Provide the (x, y) coordinate of the cell's center where the given text is located.  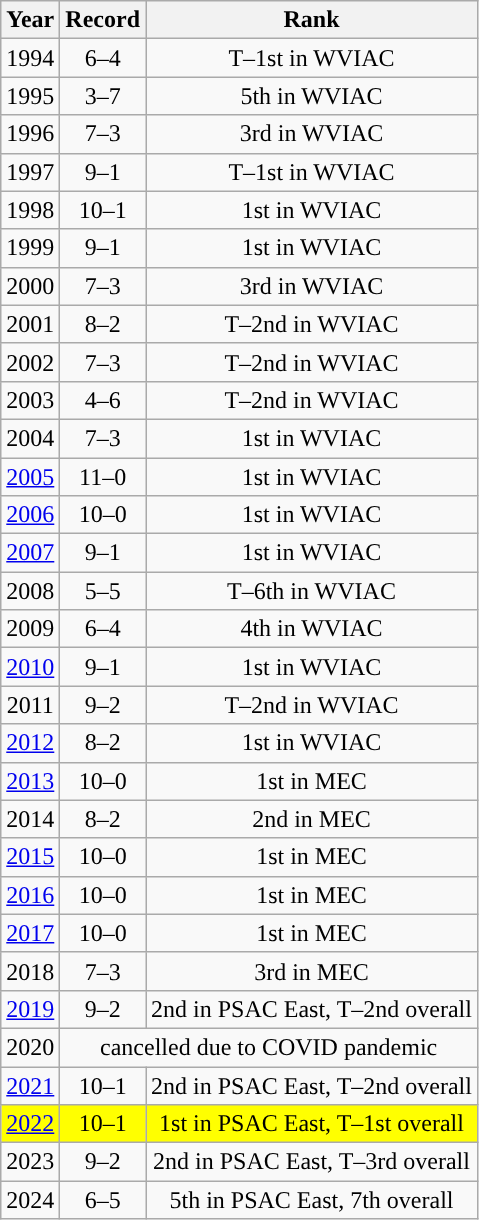
2nd in MEC (312, 819)
2011 (30, 705)
5th in PSAC East, 7th overall (312, 1200)
2024 (30, 1200)
T–6th in WVIAC (312, 591)
6–5 (103, 1200)
2009 (30, 629)
2010 (30, 667)
4th in WVIAC (312, 629)
1st in PSAC East, T–1st overall (312, 1124)
5–5 (103, 591)
2000 (30, 286)
3–7 (103, 96)
4–6 (103, 400)
2016 (30, 895)
2021 (30, 1085)
1997 (30, 172)
1998 (30, 210)
2005 (30, 477)
Record (103, 20)
2018 (30, 971)
3rd in MEC (312, 971)
2022 (30, 1124)
2001 (30, 324)
2020 (30, 1047)
2nd in PSAC East, T–3rd overall (312, 1162)
2006 (30, 515)
2008 (30, 591)
2002 (30, 362)
1996 (30, 134)
2004 (30, 438)
1994 (30, 58)
2019 (30, 1009)
2003 (30, 400)
Year (30, 20)
2007 (30, 553)
2015 (30, 857)
11–0 (103, 477)
2013 (30, 781)
Rank (312, 20)
2012 (30, 743)
1999 (30, 248)
cancelled due to COVID pandemic (269, 1047)
2014 (30, 819)
2017 (30, 933)
5th in WVIAC (312, 96)
2023 (30, 1162)
1995 (30, 96)
